Find where the given text appears and provide that cell's center as (X, Y) coordinate. 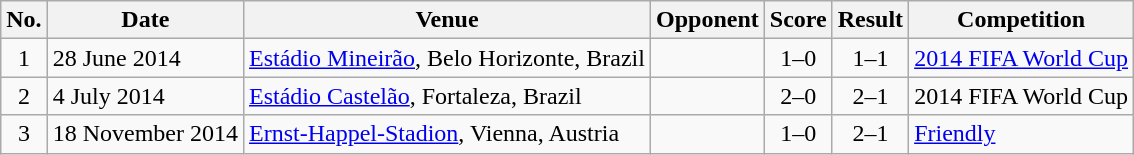
2 (24, 96)
Competition (1022, 20)
Score (798, 20)
Result (870, 20)
Opponent (707, 20)
Friendly (1022, 134)
28 June 2014 (145, 58)
No. (24, 20)
3 (24, 134)
Date (145, 20)
1 (24, 58)
4 July 2014 (145, 96)
2–0 (798, 96)
Estádio Castelão, Fortaleza, Brazil (448, 96)
18 November 2014 (145, 134)
Venue (448, 20)
1–1 (870, 58)
Estádio Mineirão, Belo Horizonte, Brazil (448, 58)
Ernst-Happel-Stadion, Vienna, Austria (448, 134)
